Find where the given text appears and provide that cell's center as (x, y) coordinate. 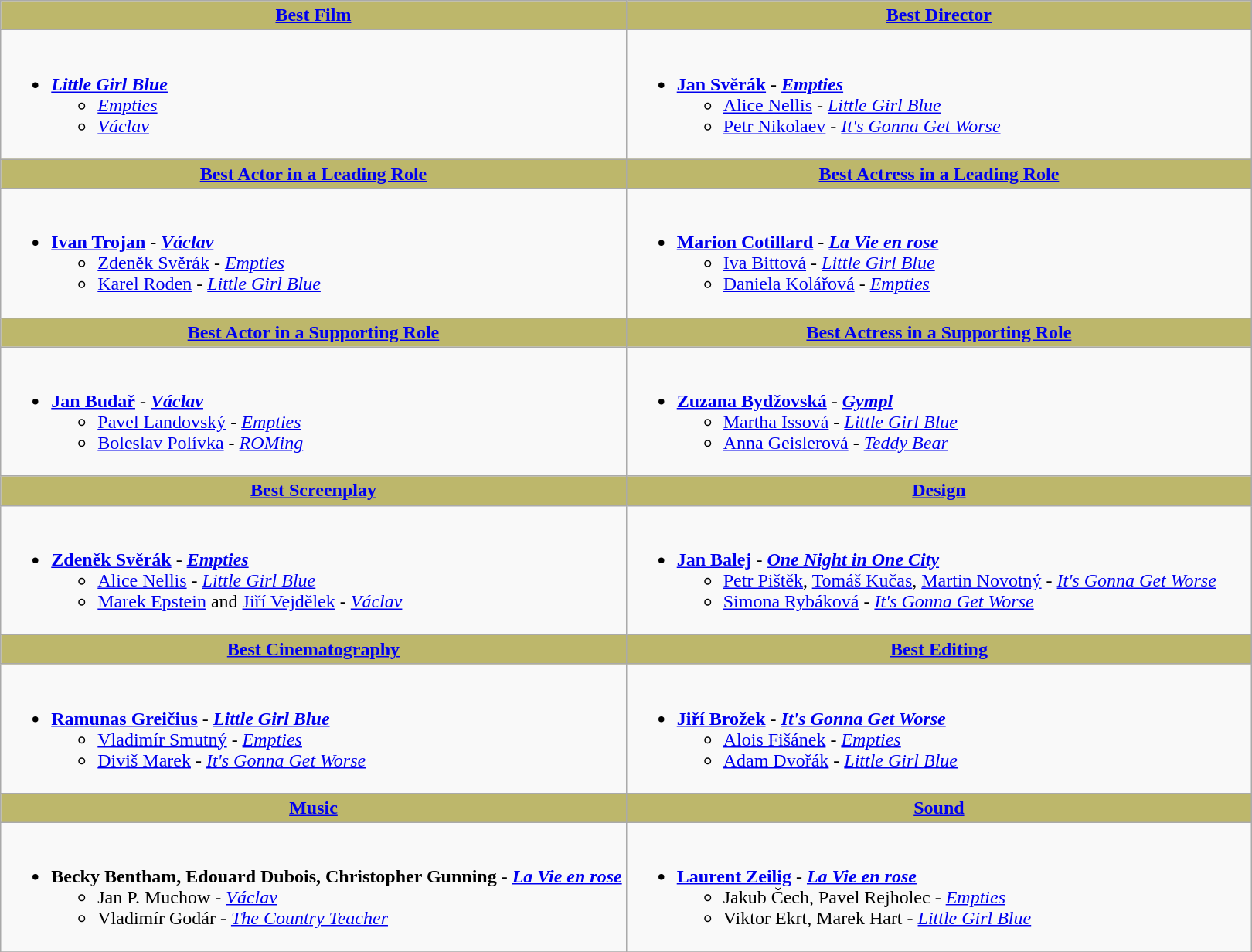
Laurent Zeilig - La Vie en roseJakub Čech, Pavel Rejholec - EmptiesViktor Ekrt, Marek Hart - Little Girl Blue (938, 887)
Best Actor in a Supporting Role (314, 332)
Zdeněk Svěrák - EmptiesAlice Nellis - Little Girl BlueMarek Epstein and Jiří Vejdělek - Václav (314, 570)
Music (314, 807)
Best Editing (938, 649)
Ivan Trojan - VáclavZdeněk Svěrák - EmptiesKarel Roden - Little Girl Blue (314, 253)
Best Film (314, 15)
Jiří Brožek - It's Gonna Get WorseAlois Fišánek - EmptiesAdam Dvořák - Little Girl Blue (938, 728)
Sound (938, 807)
Best Actress in a Supporting Role (938, 332)
Design (938, 491)
Best Actor in a Leading Role (314, 174)
Becky Bentham, Edouard Dubois, Christopher Gunning - La Vie en roseJan P. Muchow - VáclavVladimír Godár - The Country Teacher (314, 887)
Best Cinematography (314, 649)
Best Actress in a Leading Role (938, 174)
Marion Cotillard - La Vie en roseIva Bittová - Little Girl BlueDaniela Kolářová - Empties (938, 253)
Jan Svěrák - EmptiesAlice Nellis - Little Girl BluePetr Nikolaev - It's Gonna Get Worse (938, 94)
Little Girl BlueEmptiesVáclav (314, 94)
Best Screenplay (314, 491)
Best Director (938, 15)
Jan Balej - One Night in One CityPetr Pištěk, Tomáš Kučas, Martin Novotný - It's Gonna Get WorseSimona Rybáková - It's Gonna Get Worse (938, 570)
Zuzana Bydžovská - GymplMartha Issová - Little Girl BlueAnna Geislerová - Teddy Bear (938, 411)
Jan Budař - VáclavPavel Landovský - EmptiesBoleslav Polívka - ROMing (314, 411)
Ramunas Greičius - Little Girl BlueVladimír Smutný - EmptiesDiviš Marek - It's Gonna Get Worse (314, 728)
